Scan for the cell matching the given text and deliver its [X, Y] coordinate at center. 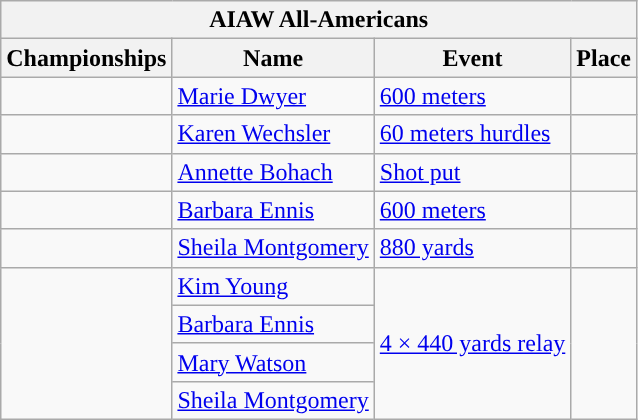
Mary Watson [273, 362]
60 meters hurdles [472, 134]
Kim Young [273, 286]
Marie Dwyer [273, 96]
Event [472, 58]
880 yards [472, 248]
Place [604, 58]
Karen Wechsler [273, 134]
Annette Bohach [273, 172]
AIAW All-Americans [319, 20]
Name [273, 58]
Shot put [472, 172]
4 × 440 yards relay [472, 343]
Championships [86, 58]
